Provide the [x, y] coordinate of the cell's center where the given text is located.  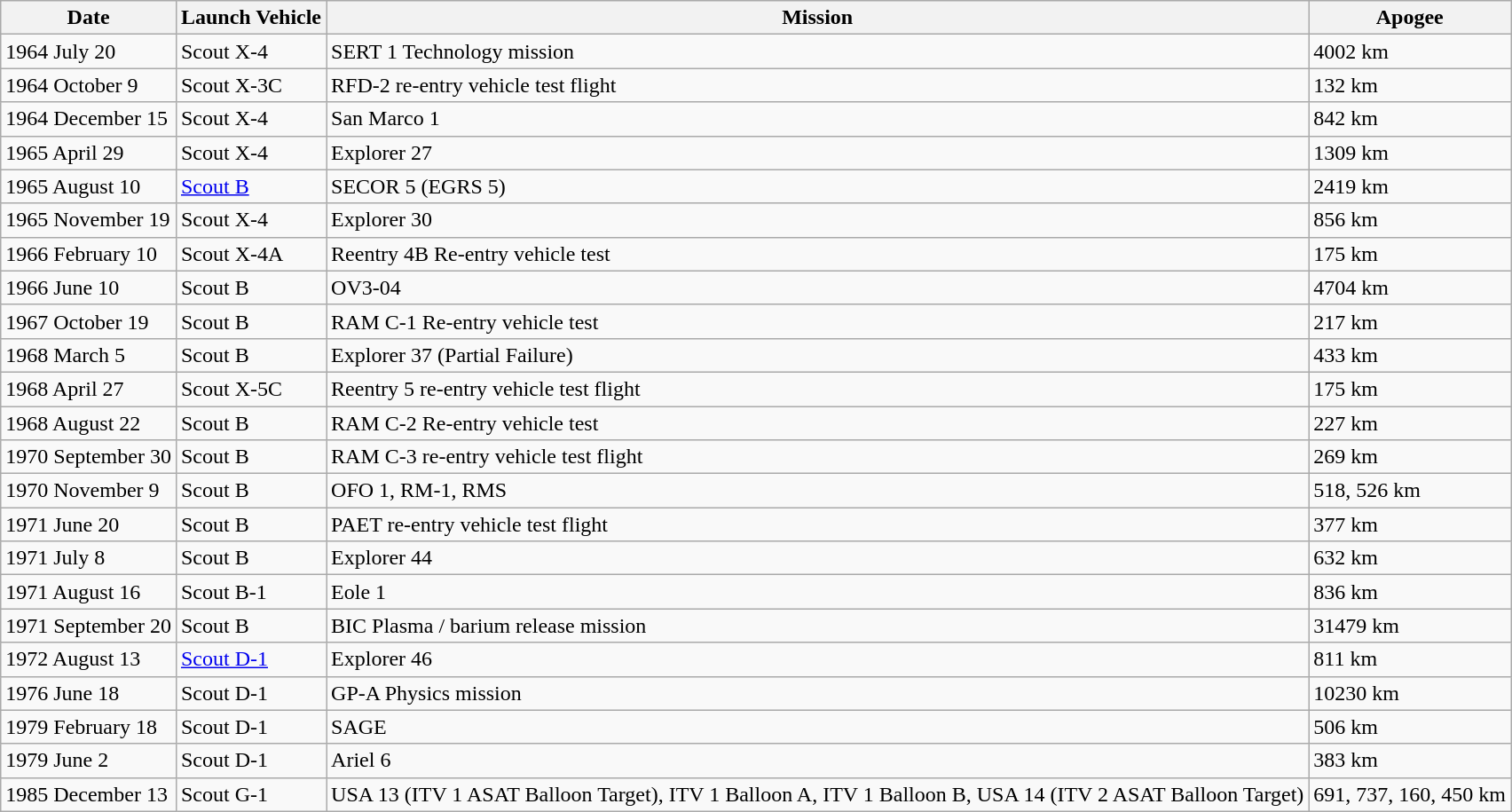
SAGE [818, 727]
132 km [1410, 85]
842 km [1410, 119]
1979 February 18 [89, 727]
1964 December 15 [89, 119]
1971 September 20 [89, 626]
1966 June 10 [89, 288]
1971 August 16 [89, 592]
1964 July 20 [89, 51]
1964 October 9 [89, 85]
1970 November 9 [89, 491]
1985 December 13 [89, 794]
Explorer 27 [818, 153]
SERT 1 Technology mission [818, 51]
1970 September 30 [89, 457]
Explorer 37 (Partial Failure) [818, 355]
BIC Plasma / barium release mission [818, 626]
4002 km [1410, 51]
Reentry 4B Re-entry vehicle test [818, 254]
227 km [1410, 423]
1968 August 22 [89, 423]
San Marco 1 [818, 119]
RAM C-2 Re-entry vehicle test [818, 423]
31479 km [1410, 626]
Explorer 44 [818, 558]
Eole 1 [818, 592]
506 km [1410, 727]
RFD-2 re-entry vehicle test flight [818, 85]
10230 km [1410, 693]
1979 June 2 [89, 761]
1966 February 10 [89, 254]
1967 October 19 [89, 321]
217 km [1410, 321]
OV3-04 [818, 288]
811 km [1410, 659]
1965 August 10 [89, 186]
1972 August 13 [89, 659]
SECOR 5 (EGRS 5) [818, 186]
Apogee [1410, 18]
1309 km [1410, 153]
GP-A Physics mission [818, 693]
836 km [1410, 592]
Ariel 6 [818, 761]
377 km [1410, 524]
Explorer 30 [818, 220]
269 km [1410, 457]
1968 April 27 [89, 389]
856 km [1410, 220]
Launch Vehicle [250, 18]
1968 March 5 [89, 355]
4704 km [1410, 288]
PAET re-entry vehicle test flight [818, 524]
Scout B-1 [250, 592]
383 km [1410, 761]
Scout X-4A [250, 254]
USA 13 (ITV 1 ASAT Balloon Target), ITV 1 Balloon A, ITV 1 Balloon B, USA 14 (ITV 2 ASAT Balloon Target) [818, 794]
518, 526 km [1410, 491]
691, 737, 160, 450 km [1410, 794]
632 km [1410, 558]
1965 April 29 [89, 153]
Scout G-1 [250, 794]
Explorer 46 [818, 659]
1971 July 8 [89, 558]
433 km [1410, 355]
1965 November 19 [89, 220]
Mission [818, 18]
Date [89, 18]
Scout X-5C [250, 389]
RAM C-1 Re-entry vehicle test [818, 321]
Reentry 5 re-entry vehicle test flight [818, 389]
2419 km [1410, 186]
1976 June 18 [89, 693]
OFO 1, RM-1, RMS [818, 491]
1971 June 20 [89, 524]
Scout X-3C [250, 85]
RAM C-3 re-entry vehicle test flight [818, 457]
